Locate the cell with the specified text and output its [x, y] center coordinate. 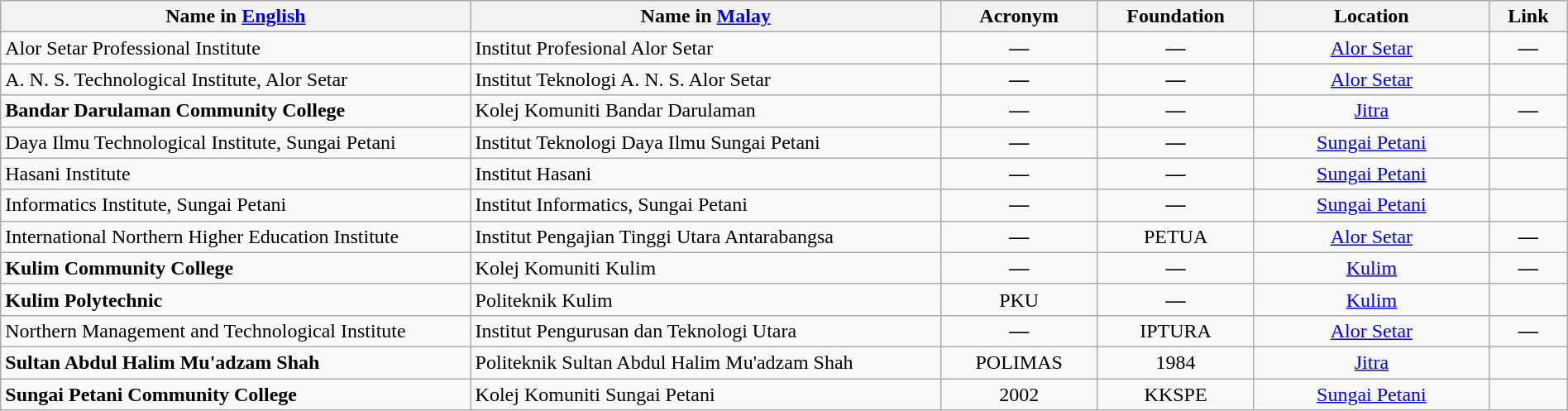
International Northern Higher Education Institute [236, 237]
Politeknik Sultan Abdul Halim Mu'adzam Shah [705, 362]
KKSPE [1176, 394]
Institut Teknologi Daya Ilmu Sungai Petani [705, 142]
Foundation [1176, 17]
Sungai Petani Community College [236, 394]
Location [1371, 17]
Institut Hasani [705, 174]
Kolej Komuniti Sungai Petani [705, 394]
Sultan Abdul Halim Mu'adzam Shah [236, 362]
Name in Malay [705, 17]
Kulim Polytechnic [236, 299]
Informatics Institute, Sungai Petani [236, 205]
Hasani Institute [236, 174]
Daya Ilmu Technological Institute, Sungai Petani [236, 142]
Northern Management and Technological Institute [236, 331]
2002 [1019, 394]
Institut Profesional Alor Setar [705, 48]
Institut Pengajian Tinggi Utara Antarabangsa [705, 237]
PETUA [1176, 237]
Kolej Komuniti Bandar Darulaman [705, 111]
Name in English [236, 17]
A. N. S. Technological Institute, Alor Setar [236, 79]
Acronym [1019, 17]
Politeknik Kulim [705, 299]
Alor Setar Professional Institute [236, 48]
1984 [1176, 362]
Institut Pengurusan dan Teknologi Utara [705, 331]
Institut Informatics, Sungai Petani [705, 205]
Institut Teknologi A. N. S. Alor Setar [705, 79]
Link [1528, 17]
Kulim Community College [236, 268]
Kolej Komuniti Kulim [705, 268]
IPTURA [1176, 331]
PKU [1019, 299]
POLIMAS [1019, 362]
Bandar Darulaman Community College [236, 111]
